Output the (x, y) coordinate of the center of the cell containing the given text.  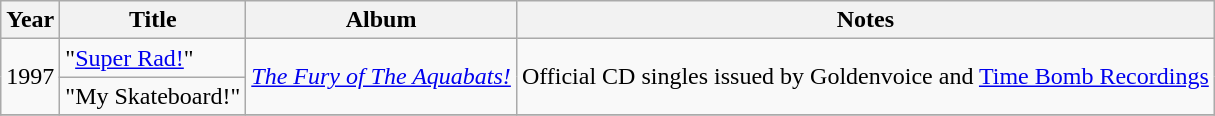
Official CD singles issued by Goldenvoice and Time Bomb Recordings (865, 77)
Year (30, 20)
Title (153, 20)
"My Skateboard!" (153, 96)
Notes (865, 20)
The Fury of The Aquabats! (382, 77)
"Super Rad!" (153, 58)
1997 (30, 77)
Album (382, 20)
